Output the [x, y] coordinate of the center of the cell containing the given text.  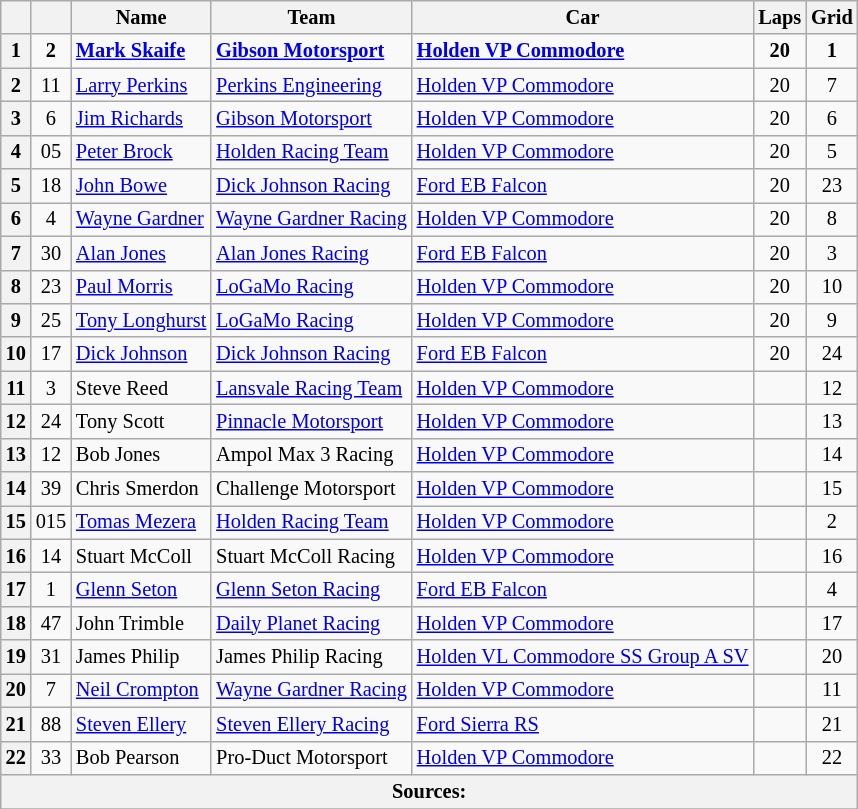
James Philip Racing [312, 657]
Ampol Max 3 Racing [312, 455]
Bob Jones [141, 455]
Pinnacle Motorsport [312, 421]
Sources: [430, 791]
31 [51, 657]
John Bowe [141, 186]
Alan Jones Racing [312, 253]
Wayne Gardner [141, 219]
Glenn Seton [141, 589]
Stuart McColl Racing [312, 556]
Daily Planet Racing [312, 623]
Alan Jones [141, 253]
Jim Richards [141, 118]
Name [141, 17]
Ford Sierra RS [583, 724]
Perkins Engineering [312, 85]
Dick Johnson [141, 354]
Holden VL Commodore SS Group A SV [583, 657]
Bob Pearson [141, 758]
015 [51, 522]
Pro-Duct Motorsport [312, 758]
Steven Ellery [141, 724]
Peter Brock [141, 152]
30 [51, 253]
Team [312, 17]
Lansvale Racing Team [312, 388]
Tomas Mezera [141, 522]
39 [51, 489]
Steven Ellery Racing [312, 724]
Tony Scott [141, 421]
25 [51, 320]
Grid [832, 17]
05 [51, 152]
Neil Crompton [141, 690]
Stuart McColl [141, 556]
Challenge Motorsport [312, 489]
19 [16, 657]
47 [51, 623]
Paul Morris [141, 287]
Chris Smerdon [141, 489]
Steve Reed [141, 388]
John Trimble [141, 623]
Car [583, 17]
33 [51, 758]
88 [51, 724]
Tony Longhurst [141, 320]
Laps [780, 17]
Larry Perkins [141, 85]
James Philip [141, 657]
Mark Skaife [141, 51]
Glenn Seton Racing [312, 589]
